Locate the cell with the specified text and output its [X, Y] center coordinate. 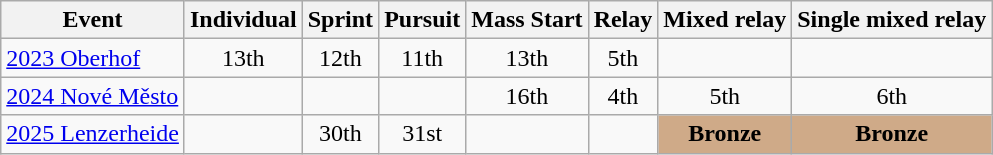
Mixed relay [725, 20]
2024 Nové Město [93, 96]
Relay [623, 20]
Sprint [340, 20]
12th [340, 58]
11th [422, 58]
31st [422, 134]
Mass Start [527, 20]
6th [892, 96]
Single mixed relay [892, 20]
16th [527, 96]
4th [623, 96]
2023 Oberhof [93, 58]
30th [340, 134]
Individual [243, 20]
Pursuit [422, 20]
Event [93, 20]
2025 Lenzerheide [93, 134]
